Return the (x, y) coordinate for the center point of the cell that contains the specified text.  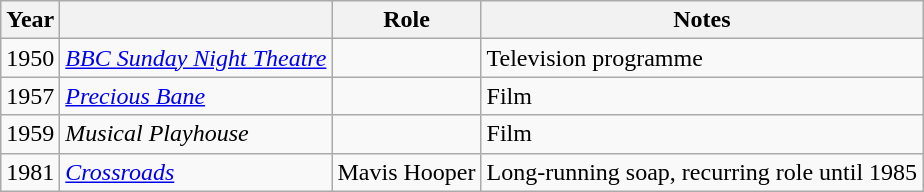
Mavis Hooper (406, 172)
Year (30, 20)
Long-running soap, recurring role until 1985 (702, 172)
1959 (30, 134)
Crossroads (196, 172)
Role (406, 20)
Musical Playhouse (196, 134)
Notes (702, 20)
1981 (30, 172)
Precious Bane (196, 96)
BBC Sunday Night Theatre (196, 58)
Television programme (702, 58)
1957 (30, 96)
1950 (30, 58)
